Extract the (X, Y) coordinate from the center of the cell holding the provided text.  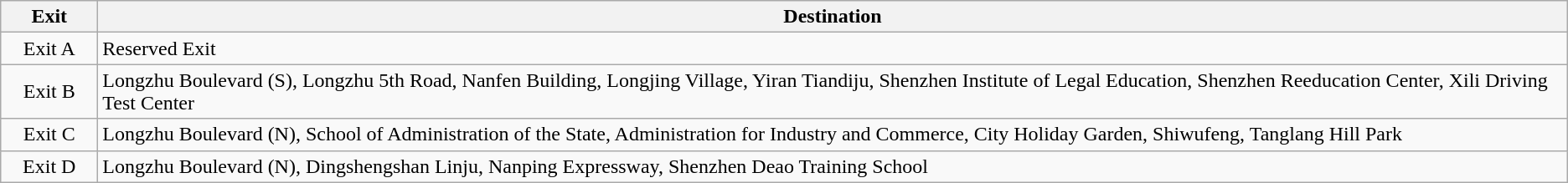
Exit (49, 17)
Exit D (49, 166)
Reserved Exit (833, 48)
Exit C (49, 135)
Destination (833, 17)
Exit B (49, 92)
Exit A (49, 48)
Longzhu Boulevard (N), Dingshengshan Linju, Nanping Expressway, Shenzhen Deao Training School (833, 166)
